Identify which cell holds the provided text, then report its [X, Y] central coordinate. 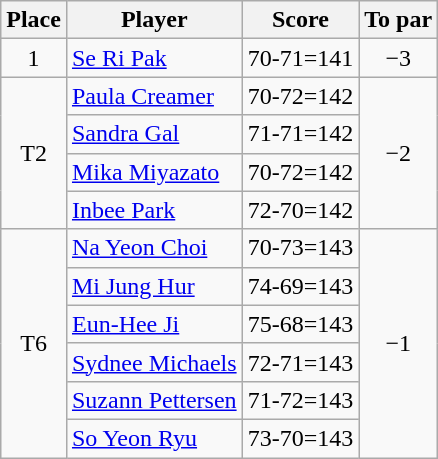
73-70=143 [300, 438]
75-68=143 [300, 324]
So Yeon Ryu [154, 438]
Eun-Hee Ji [154, 324]
Mika Miyazato [154, 172]
72-70=142 [300, 210]
−1 [398, 343]
−2 [398, 153]
Player [154, 20]
Sydnee Michaels [154, 362]
T2 [34, 153]
72-71=143 [300, 362]
−3 [398, 58]
Suzann Pettersen [154, 400]
71-72=143 [300, 400]
Mi Jung Hur [154, 286]
Na Yeon Choi [154, 248]
Sandra Gal [154, 134]
74-69=143 [300, 286]
1 [34, 58]
T6 [34, 343]
71-71=142 [300, 134]
Inbee Park [154, 210]
Score [300, 20]
Paula Creamer [154, 96]
Se Ri Pak [154, 58]
Place [34, 20]
70-73=143 [300, 248]
70-71=141 [300, 58]
To par [398, 20]
